For the text-containing cell, return its midpoint in [X, Y] coordinate format. 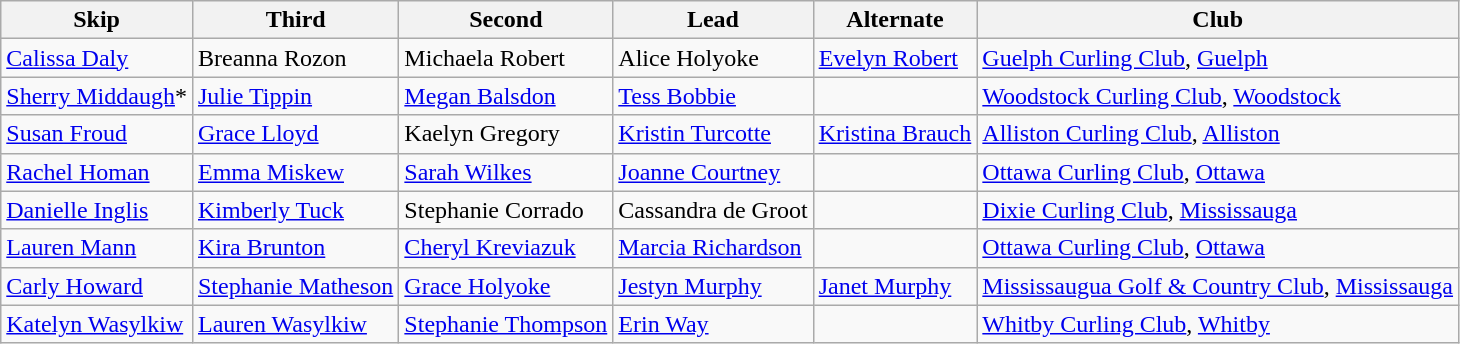
Sherry Middaugh* [97, 96]
Tess Bobbie [713, 96]
Grace Lloyd [295, 134]
Whitby Curling Club, Whitby [1218, 324]
Second [506, 20]
Stephanie Corrado [506, 210]
Rachel Homan [97, 172]
Kaelyn Gregory [506, 134]
Stephanie Matheson [295, 286]
Breanna Rozon [295, 58]
Michaela Robert [506, 58]
Alliston Curling Club, Alliston [1218, 134]
Skip [97, 20]
Guelph Curling Club, Guelph [1218, 58]
Emma Miskew [295, 172]
Dixie Curling Club, Mississauga [1218, 210]
Lauren Mann [97, 248]
Jestyn Murphy [713, 286]
Alice Holyoke [713, 58]
Grace Holyoke [506, 286]
Joanne Courtney [713, 172]
Sarah Wilkes [506, 172]
Cassandra de Groot [713, 210]
Third [295, 20]
Stephanie Thompson [506, 324]
Janet Murphy [895, 286]
Megan Balsdon [506, 96]
Cheryl Kreviazuk [506, 248]
Kira Brunton [295, 248]
Kristin Turcotte [713, 134]
Evelyn Robert [895, 58]
Erin Way [713, 324]
Kristina Brauch [895, 134]
Julie Tippin [295, 96]
Susan Froud [97, 134]
Lead [713, 20]
Katelyn Wasylkiw [97, 324]
Calissa Daly [97, 58]
Carly Howard [97, 286]
Alternate [895, 20]
Woodstock Curling Club, Woodstock [1218, 96]
Club [1218, 20]
Lauren Wasylkiw [295, 324]
Kimberly Tuck [295, 210]
Marcia Richardson [713, 248]
Danielle Inglis [97, 210]
Mississaugua Golf & Country Club, Mississauga [1218, 286]
